Identify which cell holds the provided text, then report its [x, y] central coordinate. 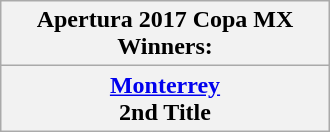
Monterrey2nd Title [165, 98]
Apertura 2017 Copa MX Winners: [165, 34]
